Locate the cell with the specified text and output its (X, Y) center coordinate. 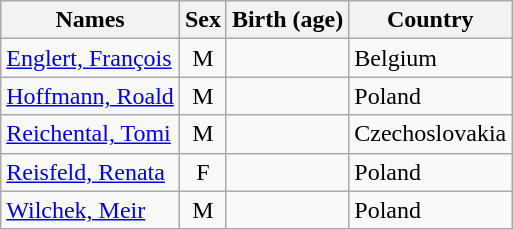
Country (430, 20)
Reichental, Tomi (90, 134)
Hoffmann, Roald (90, 96)
F (202, 172)
Names (90, 20)
Czechoslovakia (430, 134)
Belgium (430, 58)
Wilchek, Meir (90, 210)
Birth (age) (287, 20)
Sex (202, 20)
Englert, François (90, 58)
Reisfeld, Renata (90, 172)
